Capture the cell that displays the provided text and extract its (x, y) central coordinate. 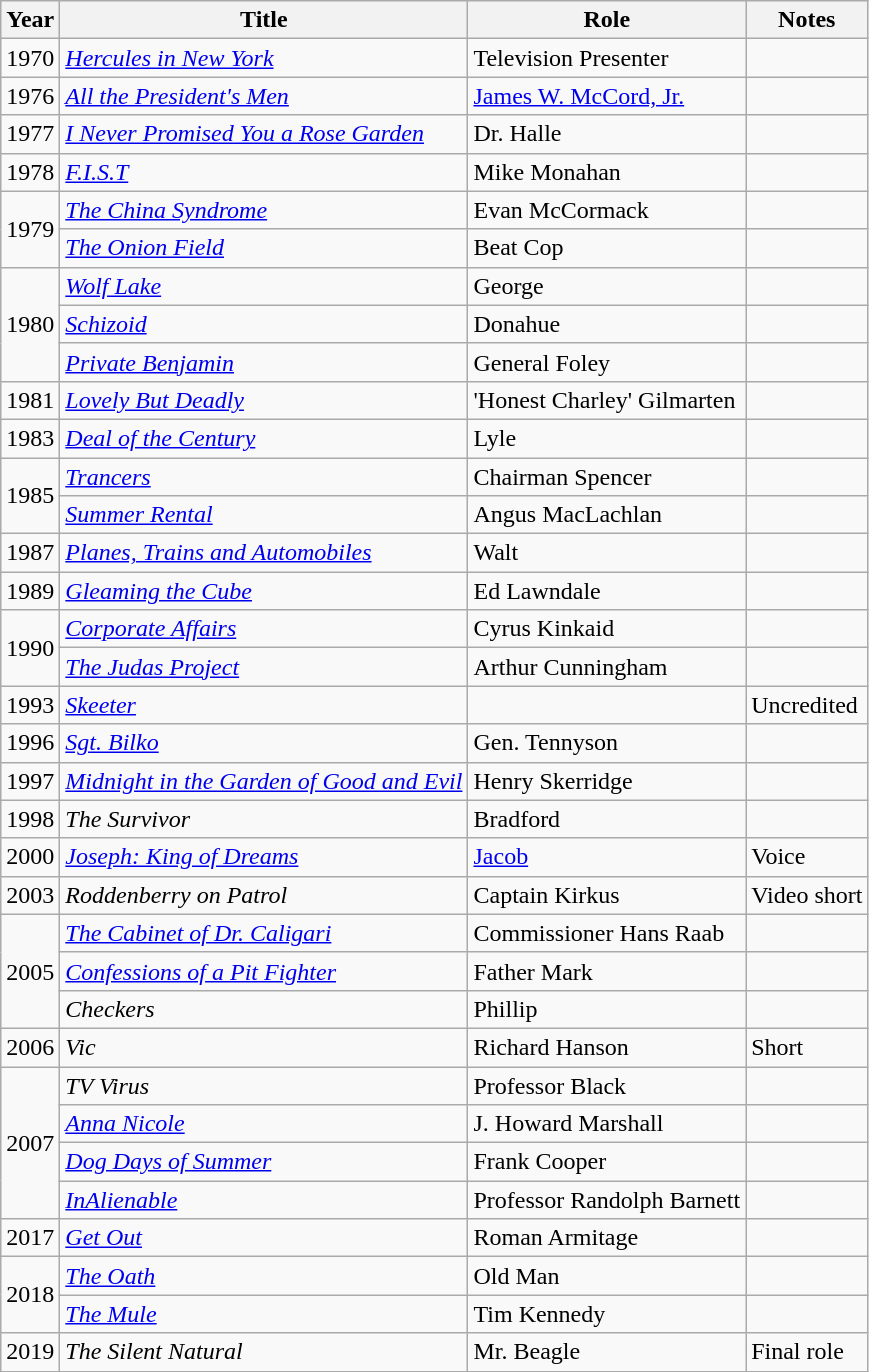
Video short (807, 895)
The Silent Natural (264, 1352)
Vic (264, 1047)
1977 (30, 134)
Professor Randolph Barnett (607, 1200)
Planes, Trains and Automobiles (264, 553)
'Honest Charley' Gilmarten (607, 400)
Final role (807, 1352)
1979 (30, 229)
1981 (30, 400)
Lovely But Deadly (264, 400)
2003 (30, 895)
Donahue (607, 324)
Tim Kennedy (607, 1314)
1997 (30, 781)
Walt (607, 553)
1983 (30, 438)
Jacob (607, 857)
Professor Black (607, 1085)
1978 (30, 172)
Hercules in New York (264, 58)
The Survivor (264, 819)
Frank Cooper (607, 1162)
Joseph: King of Dreams (264, 857)
Gen. Tennyson (607, 743)
Voice (807, 857)
All the President's Men (264, 96)
The Onion Field (264, 248)
1989 (30, 591)
Richard Hanson (607, 1047)
Mike Monahan (607, 172)
Henry Skerridge (607, 781)
I Never Promised You a Rose Garden (264, 134)
The Mule (264, 1314)
Arthur Cunningham (607, 667)
2018 (30, 1295)
1993 (30, 705)
Roman Armitage (607, 1238)
Sgt. Bilko (264, 743)
1970 (30, 58)
Uncredited (807, 705)
Gleaming the Cube (264, 591)
Captain Kirkus (607, 895)
Roddenberry on Patrol (264, 895)
Skeeter (264, 705)
2006 (30, 1047)
2005 (30, 971)
Get Out (264, 1238)
2017 (30, 1238)
2019 (30, 1352)
The Oath (264, 1276)
Angus MacLachlan (607, 515)
Checkers (264, 1009)
Summer Rental (264, 515)
1996 (30, 743)
2000 (30, 857)
Midnight in the Garden of Good and Evil (264, 781)
Lyle (607, 438)
TV Virus (264, 1085)
The Cabinet of Dr. Caligari (264, 933)
Commissioner Hans Raab (607, 933)
1998 (30, 819)
1976 (30, 96)
Cyrus Kinkaid (607, 629)
Deal of the Century (264, 438)
Old Man (607, 1276)
Title (264, 20)
Dr. Halle (607, 134)
Beat Cop (607, 248)
Trancers (264, 477)
2007 (30, 1142)
George (607, 286)
Short (807, 1047)
Mr. Beagle (607, 1352)
1980 (30, 324)
Private Benjamin (264, 362)
Evan McCormack (607, 210)
The China Syndrome (264, 210)
Father Mark (607, 971)
Role (607, 20)
General Foley (607, 362)
Dog Days of Summer (264, 1162)
InAlienable (264, 1200)
F.I.S.T (264, 172)
Television Presenter (607, 58)
1990 (30, 648)
1987 (30, 553)
Ed Lawndale (607, 591)
J. Howard Marshall (607, 1124)
The Judas Project (264, 667)
Anna Nicole (264, 1124)
James W. McCord, Jr. (607, 96)
Wolf Lake (264, 286)
Notes (807, 20)
Bradford (607, 819)
Corporate Affairs (264, 629)
Year (30, 20)
1985 (30, 496)
Chairman Spencer (607, 477)
Schizoid (264, 324)
Phillip (607, 1009)
Confessions of a Pit Fighter (264, 971)
